Provide the [x, y] coordinate of the cell's center where the given text is located.  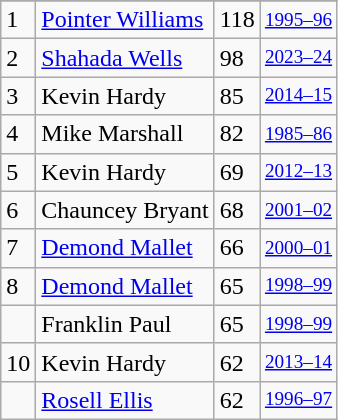
2000–01 [298, 248]
Shahada Wells [125, 58]
1995–96 [298, 20]
10 [18, 362]
2023–24 [298, 58]
66 [237, 248]
5 [18, 172]
7 [18, 248]
Franklin Paul [125, 324]
Rosell Ellis [125, 400]
98 [237, 58]
118 [237, 20]
68 [237, 210]
69 [237, 172]
1985–86 [298, 134]
2 [18, 58]
2013–14 [298, 362]
6 [18, 210]
Chauncey Bryant [125, 210]
4 [18, 134]
85 [237, 96]
Pointer Williams [125, 20]
2001–02 [298, 210]
Mike Marshall [125, 134]
82 [237, 134]
8 [18, 286]
2012–13 [298, 172]
1 [18, 20]
3 [18, 96]
1996–97 [298, 400]
2014–15 [298, 96]
